Pinpoint the cell where the given text exists, returning its (X, Y) midpoint coordinate. 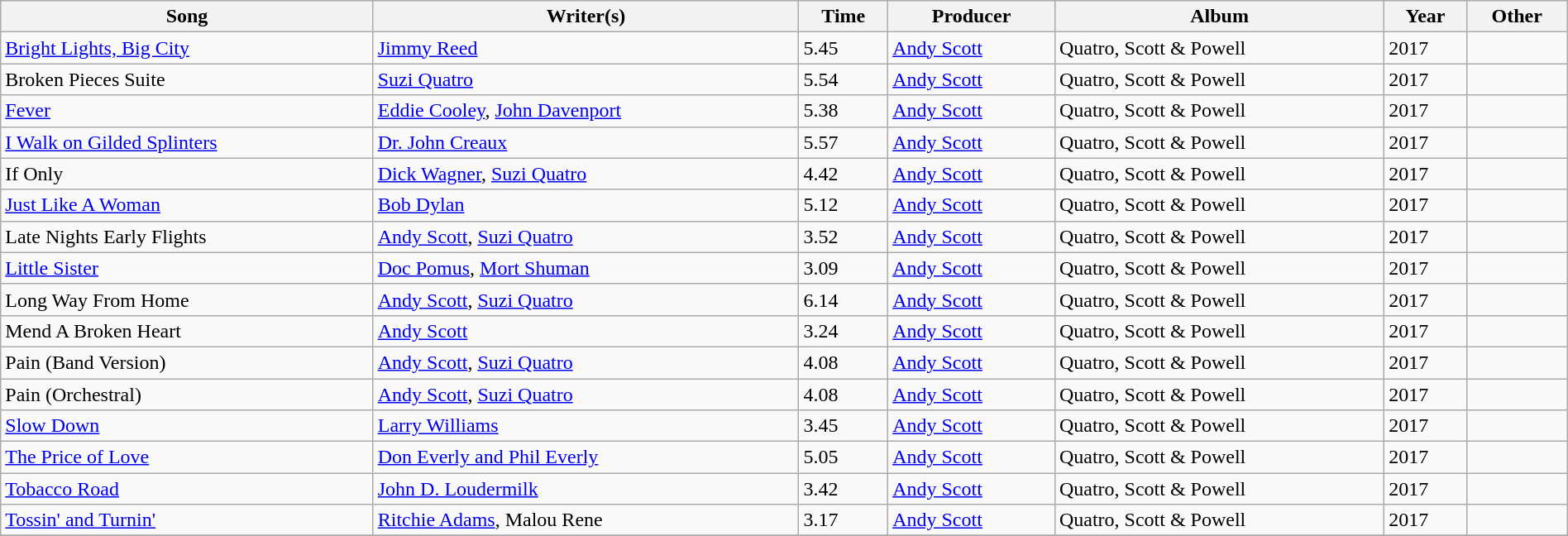
Little Sister (187, 268)
Bright Lights, Big City (187, 48)
Writer(s) (586, 17)
If Only (187, 174)
4.42 (844, 174)
Producer (972, 17)
3.45 (844, 426)
Other (1517, 17)
Late Nights Early Flights (187, 237)
Suzi Quatro (586, 79)
Larry Williams (586, 426)
5.12 (844, 205)
Bob Dylan (586, 205)
Tobacco Road (187, 489)
Ritchie Adams, Malou Rene (586, 520)
Album (1219, 17)
Broken Pieces Suite (187, 79)
Time (844, 17)
3.17 (844, 520)
5.38 (844, 111)
5.54 (844, 79)
Mend A Broken Heart (187, 331)
Dr. John Creaux (586, 142)
Don Everly and Phil Everly (586, 457)
Pain (Band Version) (187, 362)
Pain (Orchestral) (187, 395)
Long Way From Home (187, 299)
5.45 (844, 48)
Year (1426, 17)
5.57 (844, 142)
3.42 (844, 489)
Eddie Cooley, John Davenport (586, 111)
I Walk on Gilded Splinters (187, 142)
3.24 (844, 331)
Slow Down (187, 426)
Just Like A Woman (187, 205)
Jimmy Reed (586, 48)
Doc Pomus, Mort Shuman (586, 268)
5.05 (844, 457)
The Price of Love (187, 457)
John D. Loudermilk (586, 489)
3.52 (844, 237)
Dick Wagner, Suzi Quatro (586, 174)
Song (187, 17)
Fever (187, 111)
Tossin' and Turnin' (187, 520)
3.09 (844, 268)
6.14 (844, 299)
